Return the (x, y) coordinate for the center point of the cell that contains the specified text.  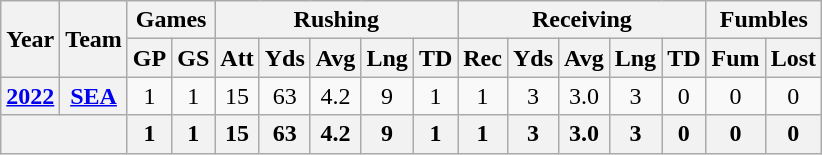
GP (149, 58)
Rec (483, 58)
Receiving (582, 20)
Lost (793, 58)
Fumbles (764, 20)
Games (170, 20)
2022 (30, 96)
Att (237, 58)
SEA (94, 96)
Year (30, 39)
GS (194, 58)
Team (94, 39)
Rushing (336, 20)
Fum (736, 58)
